Capture the cell that displays the provided text and extract its [X, Y] central coordinate. 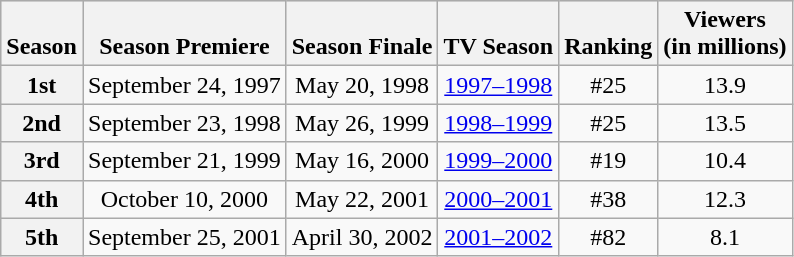
September 24, 1997 [184, 85]
#82 [608, 237]
TV Season [498, 34]
#38 [608, 199]
April 30, 2002 [362, 237]
Season Premiere [184, 34]
September 23, 1998 [184, 123]
Season [42, 34]
1st [42, 85]
Ranking [608, 34]
May 20, 1998 [362, 85]
October 10, 2000 [184, 199]
10.4 [725, 161]
4th [42, 199]
May 26, 1999 [362, 123]
13.9 [725, 85]
5th [42, 237]
1998–1999 [498, 123]
Viewers(in millions) [725, 34]
3rd [42, 161]
May 16, 2000 [362, 161]
September 21, 1999 [184, 161]
1997–1998 [498, 85]
Season Finale [362, 34]
13.5 [725, 123]
2000–2001 [498, 199]
#19 [608, 161]
2nd [42, 123]
September 25, 2001 [184, 237]
2001–2002 [498, 237]
1999–2000 [498, 161]
12.3 [725, 199]
May 22, 2001 [362, 199]
8.1 [725, 237]
